Determine the (X, Y) coordinate at the center of the cell enclosing the given text.  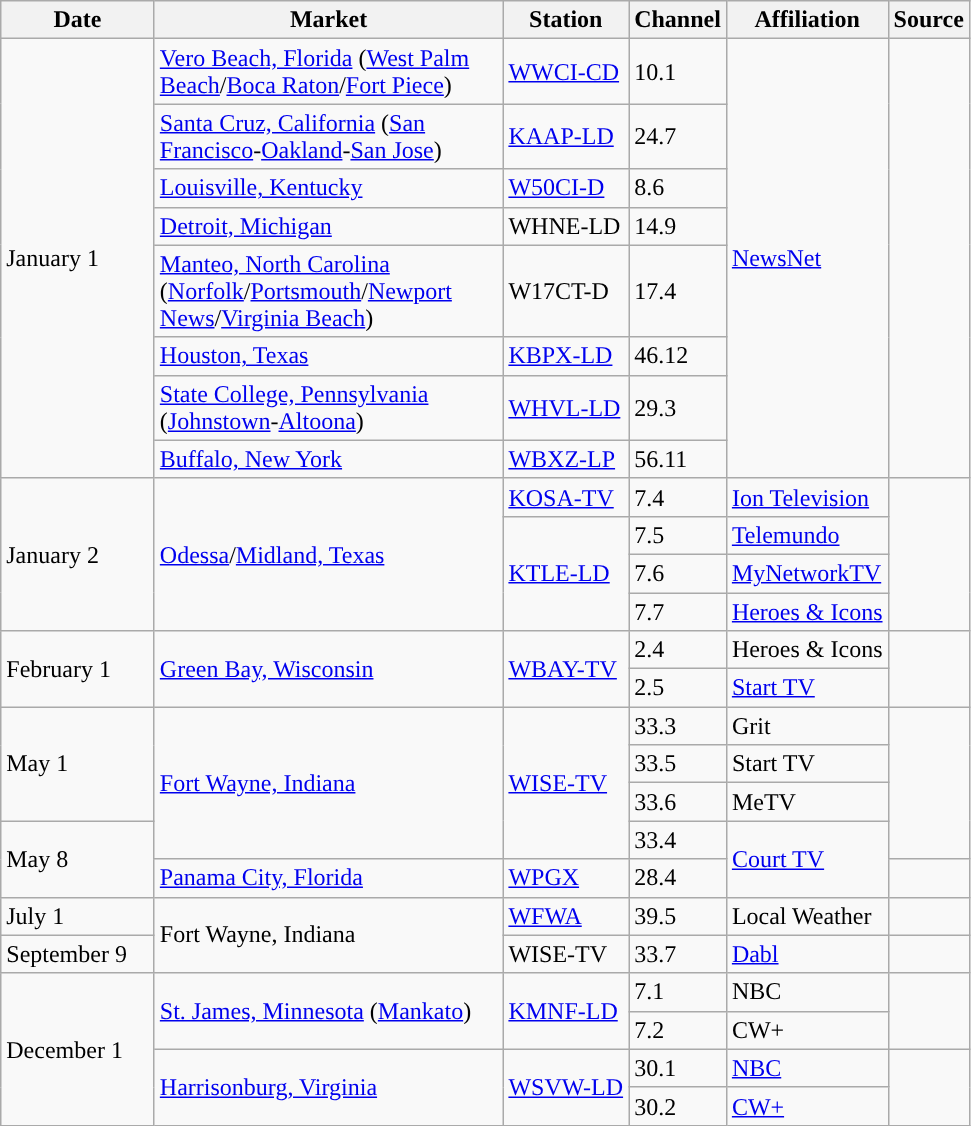
KAAP-LD (566, 136)
Odessa/Midland, Texas (328, 554)
10.1 (678, 72)
2.5 (678, 688)
MeTV (807, 802)
7.6 (678, 573)
January 2 (78, 554)
Source (928, 20)
Dabl (807, 954)
33.3 (678, 726)
Vero Beach, Florida (West Palm Beach/Boca Raton/Fort Piece) (328, 72)
30.2 (678, 1106)
39.5 (678, 916)
Telemundo (807, 535)
7.1 (678, 992)
February 1 (78, 669)
7.4 (678, 497)
33.7 (678, 954)
Detroit, Michigan (328, 226)
Louisville, Kentucky (328, 188)
Market (328, 20)
Ion Television (807, 497)
7.5 (678, 535)
State College, Pennsylvania (Johnstown-Altoona) (328, 408)
May 8 (78, 859)
Station (566, 20)
Channel (678, 20)
7.7 (678, 611)
8.6 (678, 188)
46.12 (678, 356)
WHVL-LD (566, 408)
WHNE-LD (566, 226)
Local Weather (807, 916)
17.4 (678, 291)
Grit (807, 726)
56.11 (678, 459)
KMNF-LD (566, 1011)
WPGX (566, 878)
Manteo, North Carolina (Norfolk/Portsmouth/Newport News/Virginia Beach) (328, 291)
Green Bay, Wisconsin (328, 669)
W17CT-D (566, 291)
St. James, Minnesota (Mankato) (328, 1011)
September 9 (78, 954)
33.6 (678, 802)
Buffalo, New York (328, 459)
December 1 (78, 1049)
14.9 (678, 226)
7.2 (678, 1030)
Panama City, Florida (328, 878)
28.4 (678, 878)
24.7 (678, 136)
MyNetworkTV (807, 573)
WBAY-TV (566, 669)
Houston, Texas (328, 356)
Date (78, 20)
WBXZ-LP (566, 459)
May 1 (78, 764)
33.4 (678, 840)
KTLE-LD (566, 573)
NewsNet (807, 259)
Santa Cruz, California (San Francisco-Oakland-San Jose) (328, 136)
Court TV (807, 859)
WFWA (566, 916)
July 1 (78, 916)
33.5 (678, 764)
WWCI-CD (566, 72)
Harrisonburg, Virginia (328, 1087)
30.1 (678, 1068)
KOSA-TV (566, 497)
W50CI-D (566, 188)
2.4 (678, 650)
WSVW-LD (566, 1087)
29.3 (678, 408)
KBPX-LD (566, 356)
Affiliation (807, 20)
January 1 (78, 259)
